Provide the (X, Y) coordinate of the cell's center where the given text is located.  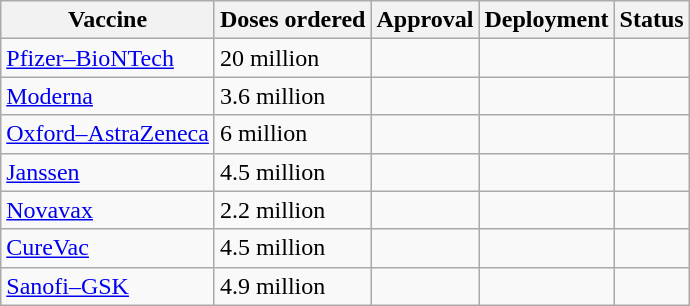
3.6 million (292, 96)
Oxford–AstraZeneca (108, 134)
Status (652, 20)
Janssen (108, 172)
4.9 million (292, 286)
Approval (425, 20)
Novavax (108, 210)
2.2 million (292, 210)
Vaccine (108, 20)
Deployment (546, 20)
20 million (292, 58)
Moderna (108, 96)
6 million (292, 134)
Doses ordered (292, 20)
Sanofi–GSK (108, 286)
Pfizer–BioNTech (108, 58)
CureVac (108, 248)
